Output the (x, y) coordinate of the center of the cell containing the given text.  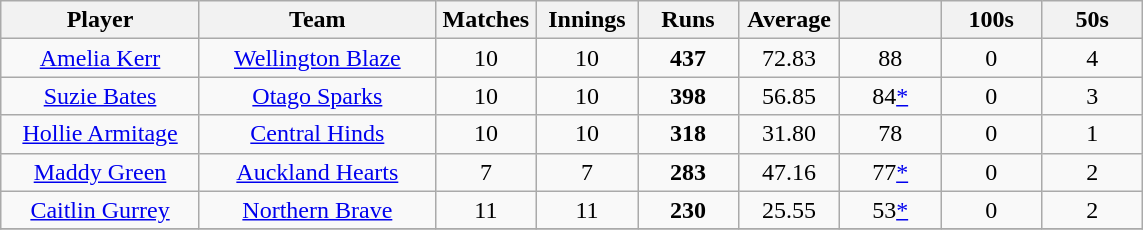
Caitlin Gurrey (100, 210)
Hollie Armitage (100, 134)
47.16 (790, 172)
1 (1092, 134)
Suzie Bates (100, 96)
Runs (688, 20)
72.83 (790, 58)
3 (1092, 96)
Auckland Hearts (317, 172)
318 (688, 134)
398 (688, 96)
Innings (586, 20)
Team (317, 20)
Wellington Blaze (317, 58)
31.80 (790, 134)
56.85 (790, 96)
Amelia Kerr (100, 58)
Northern Brave (317, 210)
230 (688, 210)
53* (890, 210)
Average (790, 20)
25.55 (790, 210)
Player (100, 20)
50s (1092, 20)
Central Hinds (317, 134)
77* (890, 172)
437 (688, 58)
4 (1092, 58)
Matches (486, 20)
100s (992, 20)
Maddy Green (100, 172)
88 (890, 58)
78 (890, 134)
84* (890, 96)
283 (688, 172)
Otago Sparks (317, 96)
